Find where the given text appears and provide that cell's center as [X, Y] coordinate. 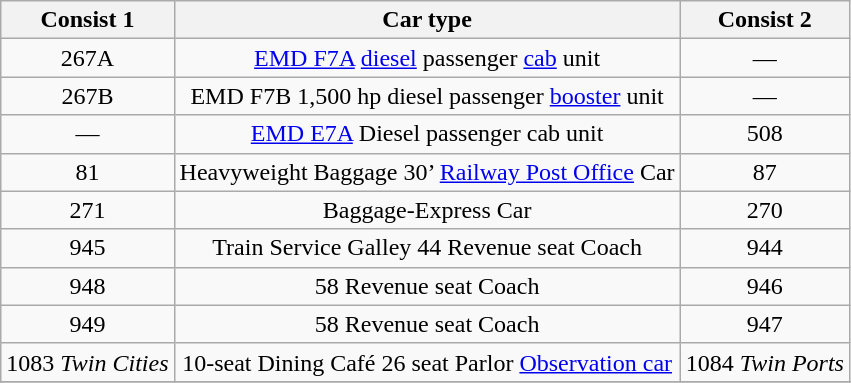
508 [764, 134]
Consist 2 [764, 20]
81 [88, 172]
945 [88, 248]
Train Service Galley 44 Revenue seat Coach [427, 248]
946 [764, 286]
87 [764, 172]
267A [88, 58]
Baggage-Express Car [427, 210]
267B [88, 96]
1083 Twin Cities [88, 362]
EMD F7B 1,500 hp diesel passenger booster unit [427, 96]
10-seat Dining Café 26 seat Parlor Observation car [427, 362]
270 [764, 210]
Car type [427, 20]
Consist 1 [88, 20]
Heavyweight Baggage 30’ Railway Post Office Car [427, 172]
1084 Twin Ports [764, 362]
271 [88, 210]
EMD F7A diesel passenger cab unit [427, 58]
949 [88, 324]
947 [764, 324]
948 [88, 286]
944 [764, 248]
EMD E7A Diesel passenger cab unit [427, 134]
